Output the [x, y] coordinate of the center of the cell containing the given text.  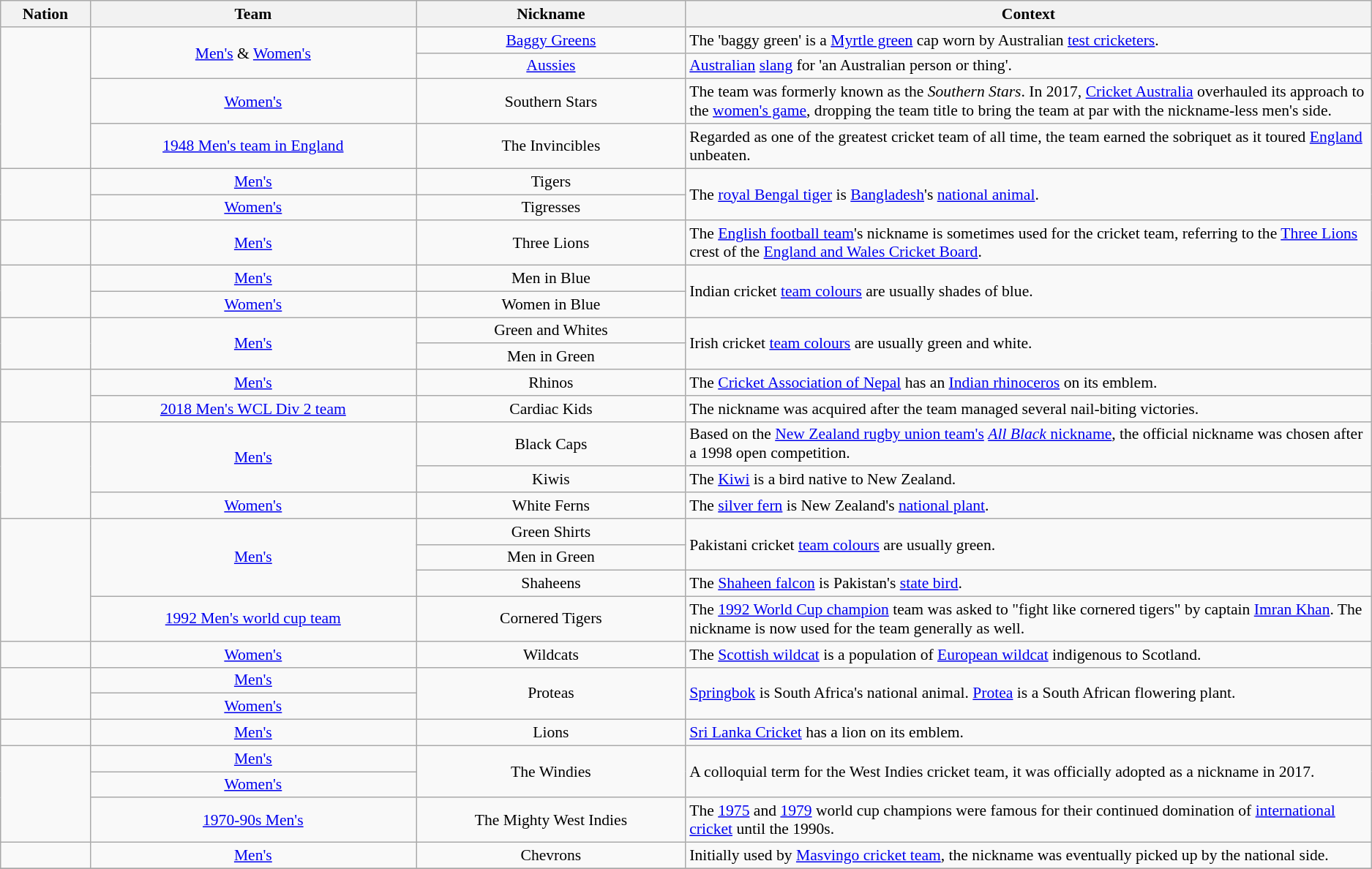
Irish cricket team colours are usually green and white. [1028, 344]
The 'baggy green' is a Myrtle green cap worn by Australian test cricketers. [1028, 40]
Based on the New Zealand rugby union team's All Black nickname, the official nickname was chosen after a 1998 open competition. [1028, 443]
Cornered Tigers [552, 619]
Regarded as one of the greatest cricket team of all time, the team earned the sobriquet as it toured England unbeaten. [1028, 146]
Initially used by Masvingo cricket team, the nickname was eventually picked up by the national side. [1028, 856]
Shaheens [552, 584]
1948 Men's team in England [253, 146]
2018 Men's WCL Div 2 team [253, 409]
Cardiac Kids [552, 409]
Baggy Greens [552, 40]
The royal Bengal tiger is Bangladesh's national animal. [1028, 195]
Aussies [552, 66]
Men's & Women's [253, 53]
Indian cricket team colours are usually shades of blue. [1028, 291]
The Windies [552, 771]
The Kiwi is a bird native to New Zealand. [1028, 480]
Context [1028, 14]
A colloquial term for the West Indies cricket team, it was officially adopted as a nickname in 2017. [1028, 771]
Green and Whites [552, 331]
The Scottish wildcat is a population of European wildcat indigenous to Scotland. [1028, 655]
The Invincibles [552, 146]
Three Lions [552, 243]
Lions [552, 733]
1970-90s Men's [253, 821]
Wildcats [552, 655]
Nation [45, 14]
Tigresses [552, 208]
The Cricket Association of Nepal has an Indian rhinoceros on its emblem. [1028, 383]
The Shaheen falcon is Pakistan's state bird. [1028, 584]
The nickname was acquired after the team managed several nail-biting victories. [1028, 409]
Tigers [552, 181]
Sri Lanka Cricket has a lion on its emblem. [1028, 733]
Proteas [552, 693]
Southern Stars [552, 101]
Rhinos [552, 383]
White Ferns [552, 505]
Men in Blue [552, 279]
The 1975 and 1979 world cup champions were famous for their continued domination of international cricket until the 1990s. [1028, 821]
Kiwis [552, 480]
Springbok is South Africa's national animal. Protea is a South African flowering plant. [1028, 693]
Green Shirts [552, 532]
Team [253, 14]
1992 Men's world cup team [253, 619]
Australian slang for 'an Australian person or thing'. [1028, 66]
Pakistani cricket team colours are usually green. [1028, 544]
Chevrons [552, 856]
Nickname [552, 14]
The silver fern is New Zealand's national plant. [1028, 505]
The Mighty West Indies [552, 821]
Black Caps [552, 443]
Women in Blue [552, 304]
